Provide the (x, y) coordinate of the cell's center where the given text is located.  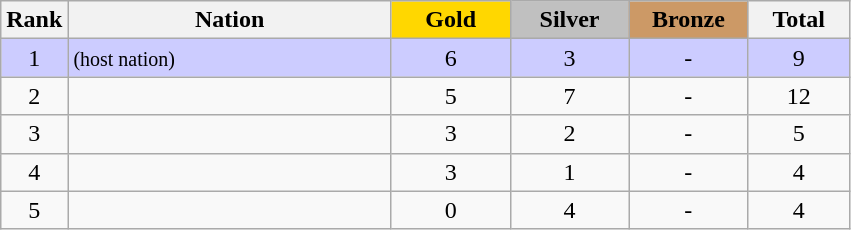
0 (450, 210)
9 (799, 58)
7 (570, 96)
Gold (450, 20)
Total (799, 20)
Rank (34, 20)
Silver (570, 20)
Bronze (688, 20)
Nation (230, 20)
12 (799, 96)
6 (450, 58)
(host nation) (230, 58)
